Search for the cell housing the specified text and yield its (X, Y) center coordinate. 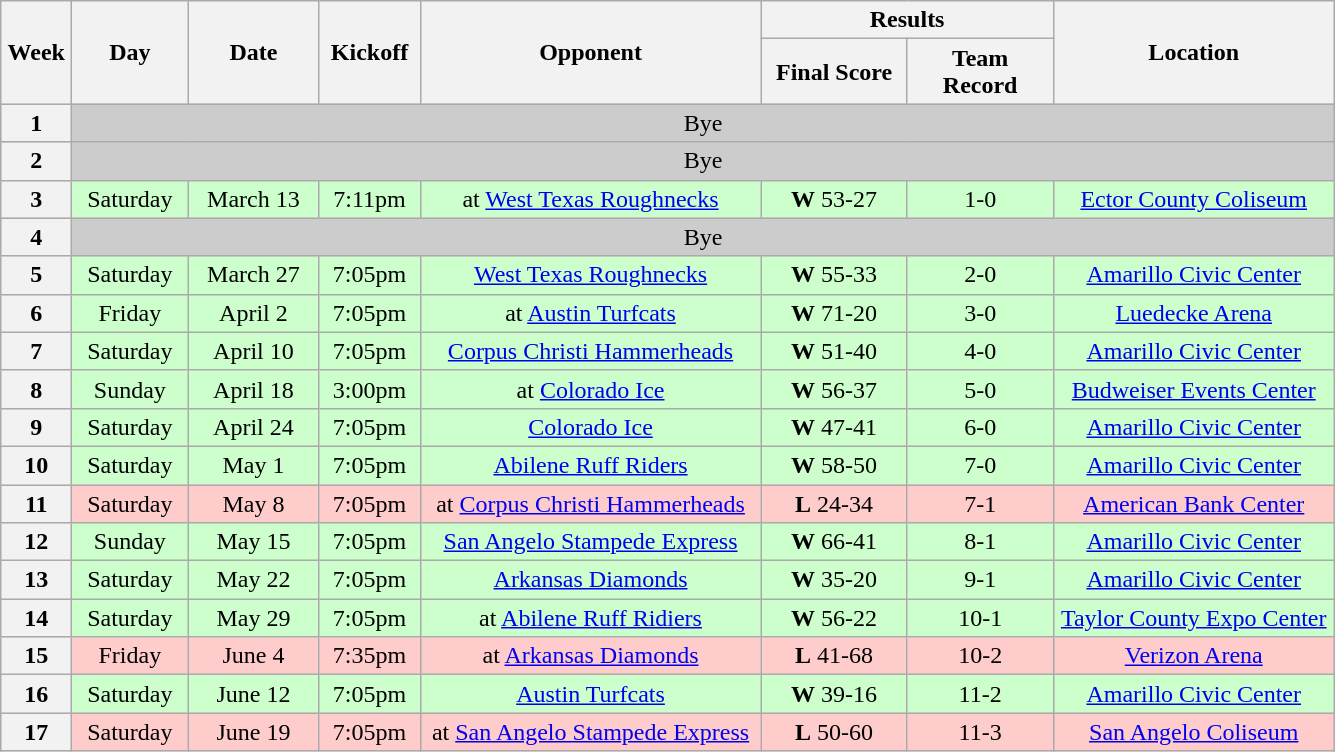
April 2 (254, 313)
at Abilene Ruff Ridiers (590, 618)
Luedecke Arena (1194, 313)
3 (36, 199)
6 (36, 313)
at Corpus Christi Hammerheads (590, 503)
W 47-41 (834, 427)
11-3 (980, 732)
10-2 (980, 656)
American Bank Center (1194, 503)
W 58-50 (834, 465)
W 51-40 (834, 351)
7-0 (980, 465)
Date (254, 52)
Verizon Arena (1194, 656)
W 39-16 (834, 694)
May 8 (254, 503)
June 19 (254, 732)
Opponent (590, 52)
Ector County Coliseum (1194, 199)
9 (36, 427)
March 13 (254, 199)
at Austin Turfcats (590, 313)
L 24-34 (834, 503)
L 50-60 (834, 732)
W 53-27 (834, 199)
April 18 (254, 389)
W 56-22 (834, 618)
June 4 (254, 656)
7:11pm (370, 199)
Day (130, 52)
Taylor County Expo Center (1194, 618)
12 (36, 542)
9-1 (980, 580)
4-0 (980, 351)
West Texas Roughnecks (590, 275)
14 (36, 618)
W 35-20 (834, 580)
4 (36, 237)
Final Score (834, 72)
17 (36, 732)
2-0 (980, 275)
5 (36, 275)
April 10 (254, 351)
Results (907, 20)
10 (36, 465)
1-0 (980, 199)
6-0 (980, 427)
8 (36, 389)
8-1 (980, 542)
Corpus Christi Hammerheads (590, 351)
Kickoff (370, 52)
7 (36, 351)
at Arkansas Diamonds (590, 656)
11-2 (980, 694)
L 41-68 (834, 656)
5-0 (980, 389)
13 (36, 580)
May 22 (254, 580)
W 66-41 (834, 542)
3:00pm (370, 389)
at Colorado Ice (590, 389)
W 71-20 (834, 313)
May 15 (254, 542)
10-1 (980, 618)
7:35pm (370, 656)
Arkansas Diamonds (590, 580)
2 (36, 161)
W 56-37 (834, 389)
7-1 (980, 503)
March 27 (254, 275)
May 29 (254, 618)
15 (36, 656)
May 1 (254, 465)
Abilene Ruff Riders (590, 465)
Team Record (980, 72)
Week (36, 52)
San Angelo Coliseum (1194, 732)
San Angelo Stampede Express (590, 542)
11 (36, 503)
W 55-33 (834, 275)
June 12 (254, 694)
Austin Turfcats (590, 694)
Colorado Ice (590, 427)
at San Angelo Stampede Express (590, 732)
Location (1194, 52)
16 (36, 694)
1 (36, 123)
at West Texas Roughnecks (590, 199)
3-0 (980, 313)
Budweiser Events Center (1194, 389)
April 24 (254, 427)
